Search for the cell housing the specified text and yield its [x, y] center coordinate. 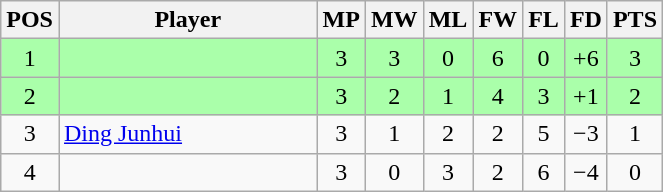
Ding Junhui [188, 134]
POS [30, 20]
FL [544, 20]
MW [394, 20]
MP [341, 20]
FD [586, 20]
5 [544, 134]
Player [188, 20]
ML [448, 20]
+6 [586, 58]
−4 [586, 172]
+1 [586, 96]
−3 [586, 134]
PTS [634, 20]
FW [498, 20]
